Output the [x, y] coordinate of the center of the cell containing the given text.  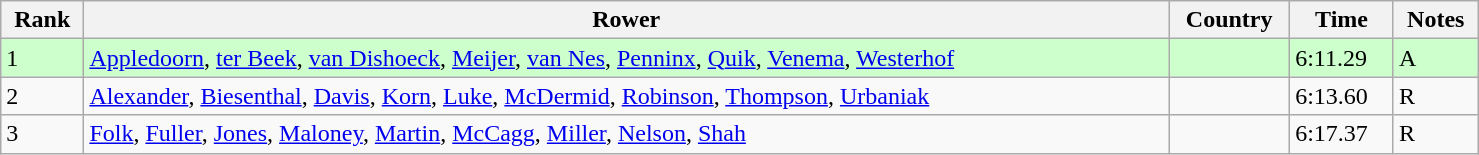
Notes [1436, 20]
1 [42, 58]
2 [42, 96]
6:11.29 [1342, 58]
A [1436, 58]
6:13.60 [1342, 96]
Rower [626, 20]
Alexander, Biesenthal, Davis, Korn, Luke, McDermid, Robinson, Thompson, Urbaniak [626, 96]
Time [1342, 20]
6:17.37 [1342, 134]
Rank [42, 20]
Folk, Fuller, Jones, Maloney, Martin, McCagg, Miller, Nelson, Shah [626, 134]
Appledoorn, ter Beek, van Dishoeck, Meijer, van Nes, Penninx, Quik, Venema, Westerhof [626, 58]
3 [42, 134]
Country [1230, 20]
